From the cell containing the given text, extract its center point as (X, Y) coordinate. 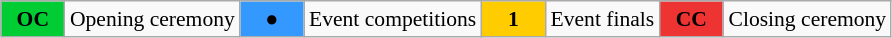
Event finals (602, 19)
Opening ceremony (152, 19)
CC (691, 19)
OC (33, 19)
1 (513, 19)
Closing ceremony (807, 19)
Event competitions (392, 19)
● (272, 19)
